Pinpoint the cell where the given text exists, returning its (X, Y) midpoint coordinate. 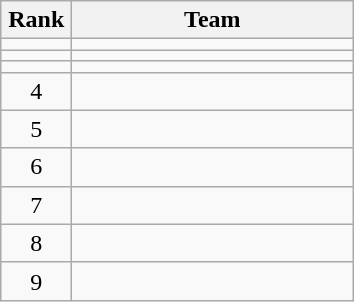
8 (36, 243)
6 (36, 167)
Team (212, 20)
9 (36, 281)
5 (36, 129)
4 (36, 91)
Rank (36, 20)
7 (36, 205)
